Pinpoint the cell where the given text exists, returning its [X, Y] midpoint coordinate. 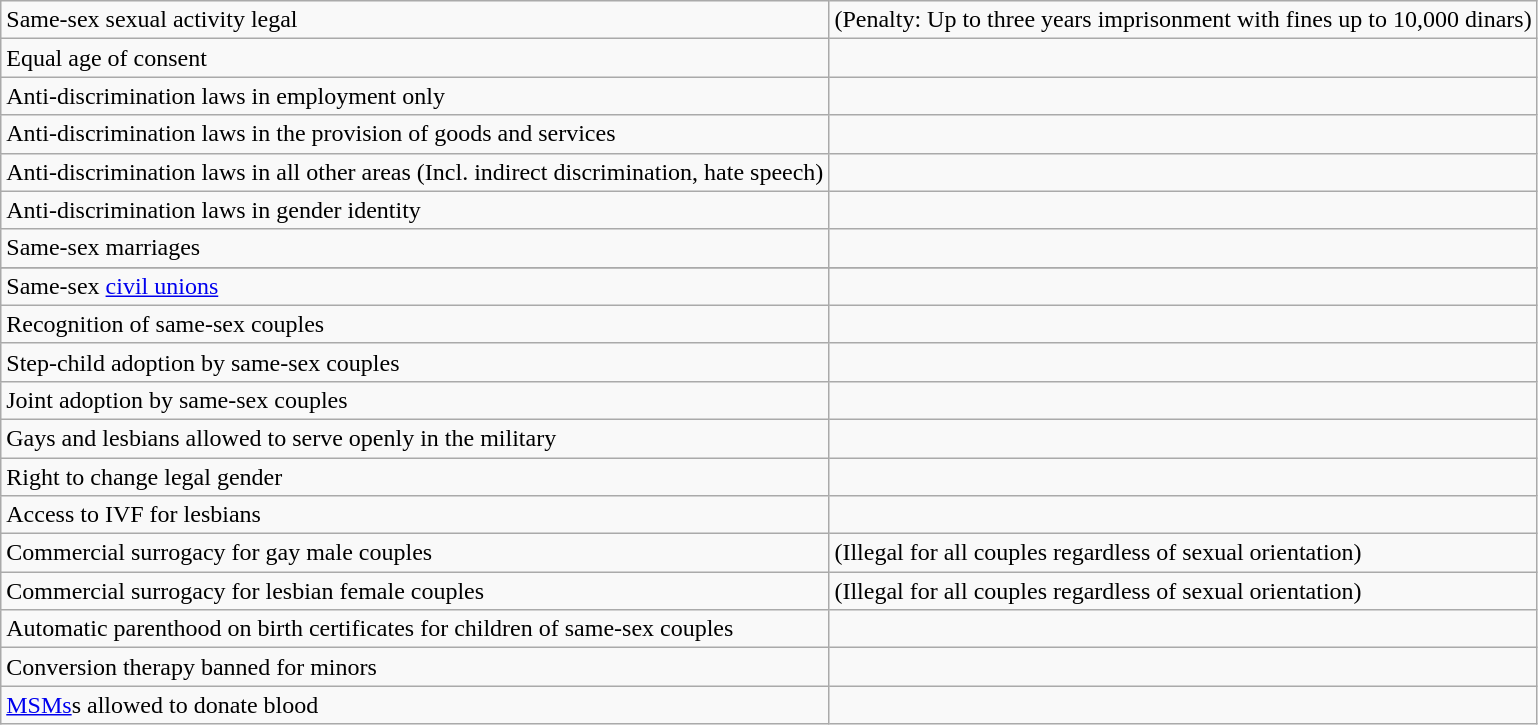
Recognition of same-sex couples [415, 324]
MSMss allowed to donate blood [415, 705]
Equal age of consent [415, 58]
Same-sex marriages [415, 248]
Automatic parenthood on birth certificates for children of same-sex couples [415, 629]
Joint adoption by same-sex couples [415, 400]
(Penalty: Up to three years imprisonment with fines up to 10,000 dinars) [1183, 20]
Right to change legal gender [415, 477]
Anti-discrimination laws in gender identity [415, 210]
Anti-discrimination laws in all other areas (Incl. indirect discrimination, hate speech) [415, 172]
Commercial surrogacy for gay male couples [415, 553]
Conversion therapy banned for minors [415, 667]
Commercial surrogacy for lesbian female couples [415, 591]
Same-sex sexual activity legal [415, 20]
Access to IVF for lesbians [415, 515]
Gays and lesbians allowed to serve openly in the military [415, 438]
Anti-discrimination laws in employment only [415, 96]
Same-sex civil unions [415, 286]
Step-child adoption by same-sex couples [415, 362]
Anti-discrimination laws in the provision of goods and services [415, 134]
